Return (X, Y) of the center of cell containing provided text 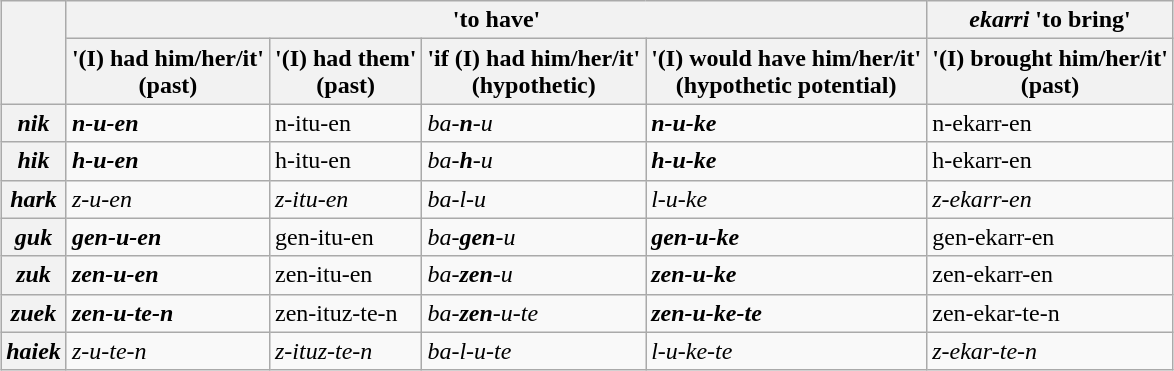
'(I) would have him/her/it' (hypothetic potential) (786, 72)
'(I) had them' (past) (345, 72)
zuek (34, 313)
z-ituz-te-n (345, 351)
ba-gen-u (534, 237)
z-u-en (168, 199)
z-itu-en (345, 199)
n-u-ke (786, 123)
ba-zen-u-te (534, 313)
l-u-ke (786, 199)
gen-itu-en (345, 237)
guk (34, 237)
h-ekarr-en (1050, 161)
l-u-ke-te (786, 351)
'(I) brought him/her/it' (past) (1050, 72)
z-ekar-te-n (1050, 351)
'if (I) had him/her/it' (hypothetic) (534, 72)
zen-ituz-te-n (345, 313)
gen-u-ke (786, 237)
z-ekarr-en (1050, 199)
'(I) had him/her/it' (past) (168, 72)
zen-u-en (168, 275)
h-u-en (168, 161)
n-u-en (168, 123)
ba-h-u (534, 161)
gen-ekarr-en (1050, 237)
zen-u-te-n (168, 313)
gen-u-en (168, 237)
zen-itu-en (345, 275)
n-itu-en (345, 123)
h-itu-en (345, 161)
ba-l-u-te (534, 351)
zen-ekar-te-n (1050, 313)
ekarri 'to bring' (1050, 20)
hark (34, 199)
n-ekarr-en (1050, 123)
nik (34, 123)
zuk (34, 275)
zen-ekarr-en (1050, 275)
ba-l-u (534, 199)
hik (34, 161)
'to have' (496, 20)
ba-n-u (534, 123)
h-u-ke (786, 161)
z-u-te-n (168, 351)
zen-u-ke (786, 275)
ba-zen-u (534, 275)
haiek (34, 351)
zen-u-ke-te (786, 313)
